Output the (x, y) coordinate of the center of the cell containing the given text.  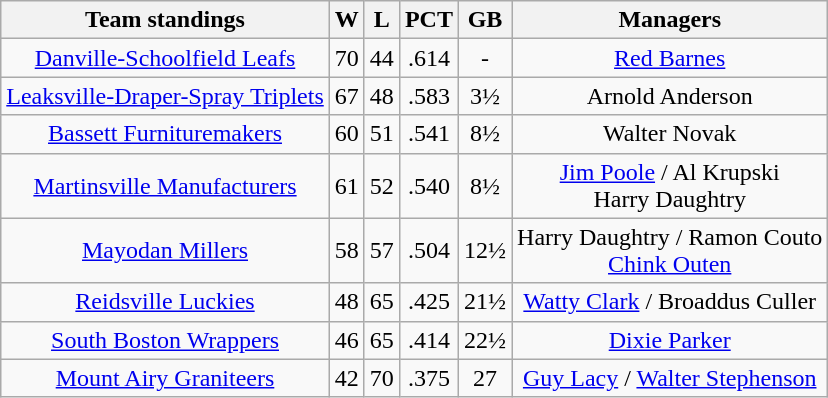
.541 (428, 134)
Jim Poole / Al Krupski Harry Daughtry (670, 186)
Reidsville Luckies (166, 302)
.414 (428, 340)
58 (346, 250)
Red Barnes (670, 58)
Dixie Parker (670, 340)
57 (382, 250)
Mount Airy Graniteers (166, 378)
W (346, 20)
46 (346, 340)
12½ (484, 250)
44 (382, 58)
.375 (428, 378)
3½ (484, 96)
52 (382, 186)
42 (346, 378)
L (382, 20)
61 (346, 186)
Bassett Furnituremakers (166, 134)
.540 (428, 186)
Harry Daughtry / Ramon Couto Chink Outen (670, 250)
21½ (484, 302)
.614 (428, 58)
51 (382, 134)
27 (484, 378)
South Boston Wrappers (166, 340)
60 (346, 134)
- (484, 58)
22½ (484, 340)
PCT (428, 20)
Walter Novak (670, 134)
Managers (670, 20)
Danville-Schoolfield Leafs (166, 58)
.425 (428, 302)
Mayodan Millers (166, 250)
.504 (428, 250)
Guy Lacy / Walter Stephenson (670, 378)
Martinsville Manufacturers (166, 186)
GB (484, 20)
Team standings (166, 20)
Watty Clark / Broaddus Culler (670, 302)
67 (346, 96)
Arnold Anderson (670, 96)
Leaksville-Draper-Spray Triplets (166, 96)
.583 (428, 96)
